Scan for the cell matching the given text and deliver its [x, y] coordinate at center. 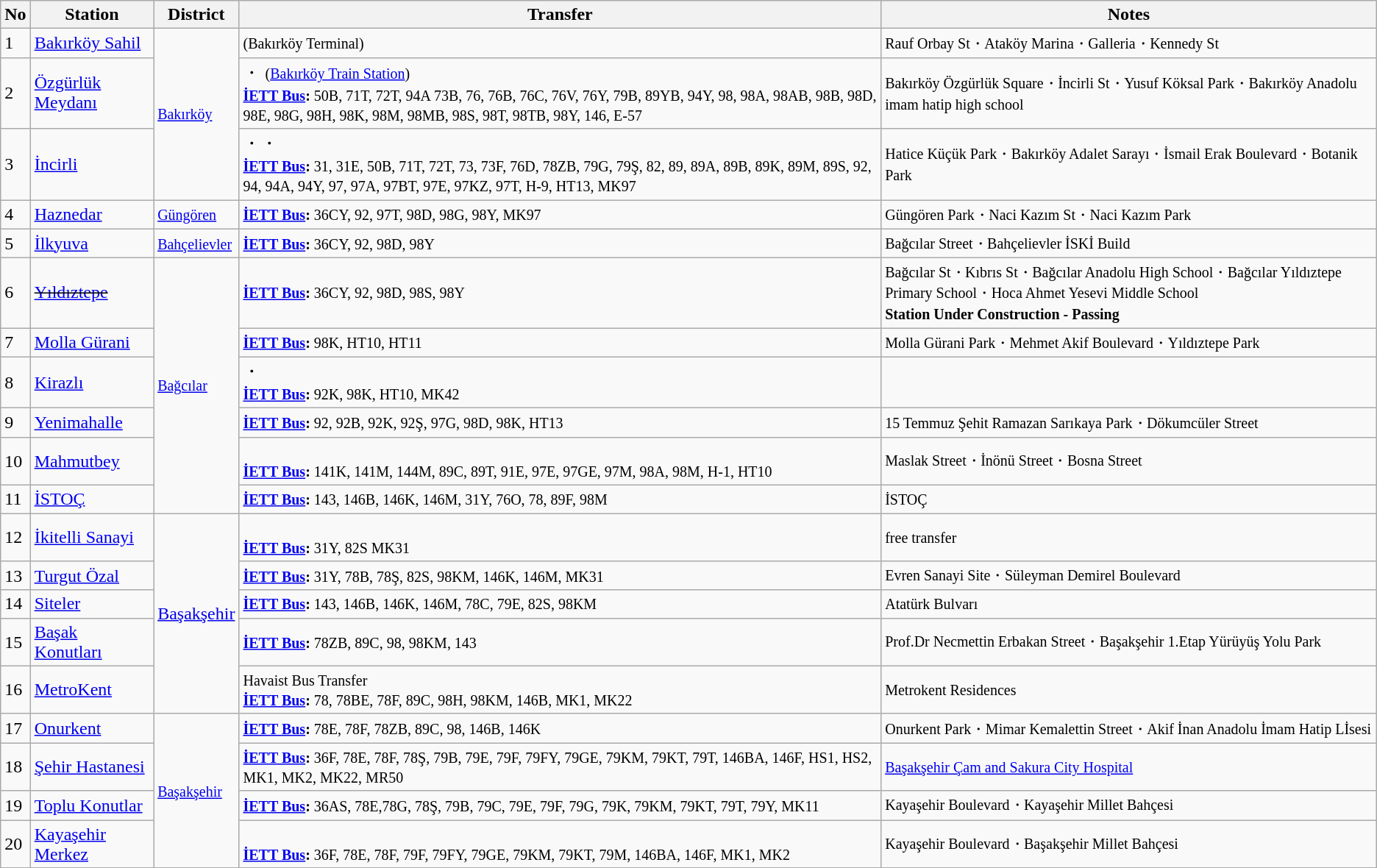
1 [15, 43]
İETT Bus: 36CY, 92, 97T, 98D, 98G, 98Y, MK97 [561, 215]
5 [15, 243]
Kayaşehir Boulevard・Kayaşehir Millet Bahçesi [1129, 805]
Havaist Bus TransferİETT Bus: 78, 78BE, 78F, 89C, 98H, 98KM, 146B, MK1, MK22 [561, 690]
No [15, 15]
Molla Gürani Park・Mehmet Akif Boulevard・Yıldıztepe Park [1129, 343]
(Bakırköy Terminal) [561, 43]
İETT Bus: 36AS, 78E,78G, 78Ş, 79B, 79C, 79E, 79F, 79G, 79K, 79KM, 79KT, 79T, 79Y, MK11 [561, 805]
15 [15, 641]
İETT Bus: 36F, 78E, 78F, 79F, 79FY, 79GE, 79KM, 79KT, 79M, 146BA, 146F, MK1, MK2 [561, 843]
Kayaşehir Merkez [91, 843]
11 [15, 499]
Güngören Park・Naci Kazım St・Naci Kazım Park [1129, 215]
İlkyuva [91, 243]
16 [15, 690]
Başak Konutları [91, 641]
17 [15, 728]
İETT Bus: 98K, HT10, HT11 [561, 343]
Haznedar [91, 215]
10 [15, 460]
Rauf Orbay St・Ataköy Marina・Galleria・Kennedy St [1129, 43]
İncirli [91, 165]
18 [15, 766]
2 [15, 93]
13 [15, 576]
Onurkent Park・Mimar Kemalettin Street・Akif İnan Anadolu İmam Hatip Lİsesi [1129, 728]
İETT Bus: 141K, 141M, 144M, 89C, 89T, 91E, 97E, 97GE, 97M, 98A, 98M, H-1, HT10 [561, 460]
Maslak Street・İnönü Street・Bosna Street [1129, 460]
İETT Bus: 36F, 78E, 78F, 78Ş, 79B, 79E, 79F, 79FY, 79GE, 79KM, 79KT, 79T, 146BA, 146F, HS1, HS2, MK1, MK2, MK22, MR50 [561, 766]
Şehir Hastanesi [91, 766]
Station [91, 15]
MetroKent [91, 690]
14 [15, 604]
Transfer [561, 15]
・İETT Bus: 92K, 98K, HT10, MK42 [561, 383]
Yıldıztepe [91, 293]
9 [15, 423]
İETT Bus: 36CY, 92, 98D, 98Y [561, 243]
Molla Gürani [91, 343]
20 [15, 843]
Hatice Küçük Park・Bakırköy Adalet Sarayı・İsmail Erak Boulevard・Botanik Park [1129, 165]
Mahmutbey [91, 460]
İETT Bus: 31Y, 78B, 78Ş, 82S, 98KM, 146K, 146M, MK31 [561, 576]
İETT Bus: 143, 146B, 146K, 146M, 31Y, 76O, 78, 89F, 98M [561, 499]
İETT Bus: 36CY, 92, 98D, 98S, 98Y [561, 293]
12 [15, 537]
3 [15, 165]
free transfer [1129, 537]
İETT Bus: 92, 92B, 92K, 92Ş, 97G, 98D, 98K, HT13 [561, 423]
Kirazlı [91, 383]
Yenimahalle [91, 423]
7 [15, 343]
8 [15, 383]
İETT Bus: 78ZB, 89C, 98, 98KM, 143 [561, 641]
Özgürlük Meydanı [91, 93]
Atatürk Bulvarı [1129, 604]
Bağcılar [196, 385]
İkitelli Sanayi [91, 537]
19 [15, 805]
İETT Bus: 143, 146B, 146K, 146M, 78C, 79E, 82S, 98KM [561, 604]
Prof.Dr Necmettin Erbakan Street・Başakşehir 1.Etap Yürüyüş Yolu Park [1129, 641]
Güngören [196, 215]
Bahçelievler [196, 243]
Evren Sanayi Site・Süleyman Demirel Boulevard [1129, 576]
Toplu Konutlar [91, 805]
Bakırköy Özgürlük Square・İncirli St・Yusuf Köksal Park・Bakırköy Anadolu imam hatip high school [1129, 93]
Bağcılar Street・Bahçelievler İSKİ Build [1129, 243]
Notes [1129, 15]
Kayaşehir Boulevard・Başakşehir Millet Bahçesi [1129, 843]
District [196, 15]
Turgut Özal [91, 576]
Başakşehir Çam and Sakura City Hospital [1129, 766]
15 Temmuz Şehit Ramazan Sarıkaya Park・Dökumcüler Street [1129, 423]
Bakırköy [196, 115]
Metrokent Residences [1129, 690]
Bakırköy Sahil [91, 43]
İETT Bus: 31Y, 82S MK31 [561, 537]
Onurkent [91, 728]
6 [15, 293]
İETT Bus: 78E, 78F, 78ZB, 89C, 98, 146B, 146K [561, 728]
4 [15, 215]
Siteler [91, 604]
